Identify which cell holds the provided text, then report its (X, Y) central coordinate. 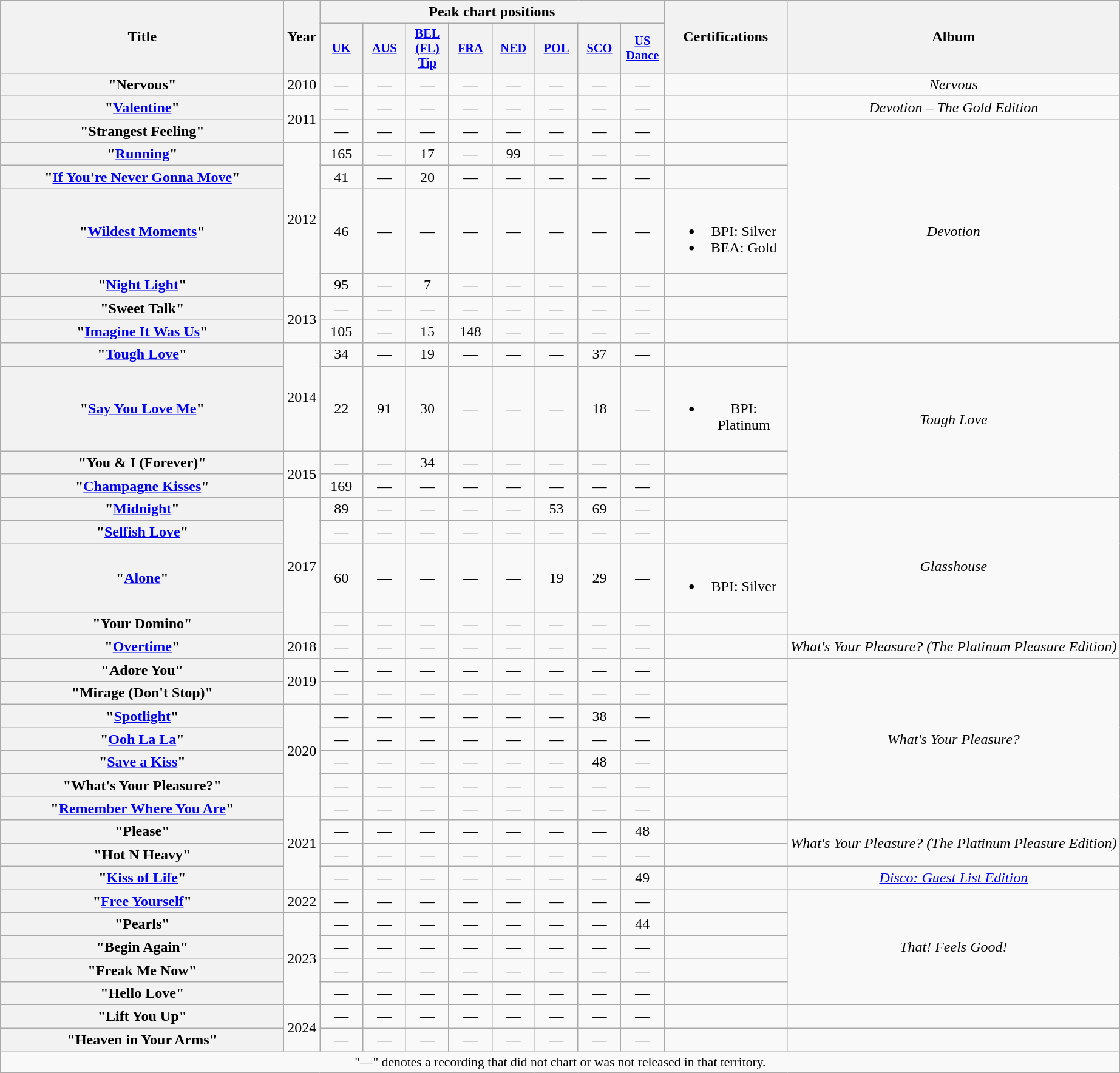
89 (341, 509)
"Hello Love" (142, 993)
Devotion (954, 231)
Title (142, 37)
UK (341, 49)
"Valentine" (142, 108)
"Your Domino" (142, 623)
"Heaven in Your Arms" (142, 1040)
2013 (302, 320)
38 (600, 716)
53 (556, 509)
"Hot N Heavy" (142, 855)
99 (514, 154)
BEL(FL)Tip (427, 49)
60 (341, 578)
"Free Yourself" (142, 901)
2017 (302, 566)
"Freak Me Now" (142, 970)
"Please" (142, 831)
Glasshouse (954, 566)
2015 (302, 474)
2022 (302, 901)
Certifications (726, 37)
37 (600, 354)
"Nervous" (142, 84)
AUS (385, 49)
BPI: Platinum (726, 408)
FRA (470, 49)
"Pearls" (142, 924)
"If You're Never Gonna Move" (142, 177)
"Remember Where You Are" (142, 808)
2010 (302, 84)
"Imagine It Was Us" (142, 331)
2023 (302, 958)
"Kiss of Life" (142, 878)
Album (954, 37)
Tough Love (954, 420)
"Running" (142, 154)
18 (600, 408)
165 (341, 154)
148 (470, 331)
"Tough Love" (142, 354)
169 (341, 486)
"You & I (Forever)" (142, 462)
USDance (642, 49)
Peak chart positions (492, 12)
"Night Light" (142, 285)
"Midnight" (142, 509)
"Champagne Kisses" (142, 486)
NED (514, 49)
29 (600, 578)
7 (427, 285)
2011 (302, 120)
That! Feels Good! (954, 947)
"Selfish Love" (142, 532)
"Spotlight" (142, 716)
"Adore You" (142, 670)
69 (600, 509)
"Alone" (142, 578)
105 (341, 331)
"Say You Love Me" (142, 408)
POL (556, 49)
BPI: SilverBEA: Gold (726, 231)
"Ooh La La" (142, 739)
30 (427, 408)
Devotion – The Gold Edition (954, 108)
15 (427, 331)
"Lift You Up" (142, 1017)
What's Your Pleasure? (954, 739)
2014 (302, 397)
49 (642, 878)
"—" denotes a recording that did not chart or was not released in that territory. (560, 1062)
2018 (302, 647)
"What's Your Pleasure?" (142, 785)
95 (341, 285)
20 (427, 177)
BPI: Silver (726, 578)
17 (427, 154)
"Begin Again" (142, 947)
Disco: Guest List Edition (954, 878)
Year (302, 37)
"Save a Kiss" (142, 762)
44 (642, 924)
"Mirage (Don't Stop)" (142, 693)
46 (341, 231)
22 (341, 408)
2020 (302, 751)
2024 (302, 1028)
"Strangest Feeling" (142, 131)
91 (385, 408)
Nervous (954, 84)
2012 (302, 220)
2019 (302, 682)
"Overtime" (142, 647)
"Wildest Moments" (142, 231)
41 (341, 177)
SCO (600, 49)
2021 (302, 843)
"Sweet Talk" (142, 308)
